Provide the (X, Y) coordinate of the cell's center where the given text is located.  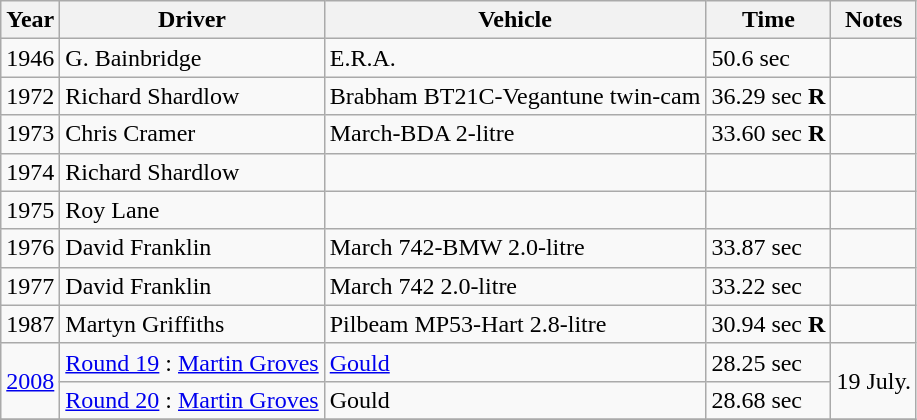
2008 (30, 381)
28.25 sec (768, 362)
E.R.A. (515, 58)
1976 (30, 248)
1977 (30, 286)
28.68 sec (768, 400)
1974 (30, 172)
Roy Lane (192, 210)
Chris Cramer (192, 134)
19 July. (874, 381)
March-BDA 2-litre (515, 134)
Time (768, 20)
March 742-BMW 2.0-litre (515, 248)
Year (30, 20)
Martyn Griffiths (192, 324)
1973 (30, 134)
1972 (30, 96)
Brabham BT21C-Vegantune twin-cam (515, 96)
33.22 sec (768, 286)
March 742 2.0-litre (515, 286)
Driver (192, 20)
Round 20 : Martin Groves (192, 400)
1987 (30, 324)
G. Bainbridge (192, 58)
33.87 sec (768, 248)
Round 19 : Martin Groves (192, 362)
30.94 sec R (768, 324)
1946 (30, 58)
Pilbeam MP53-Hart 2.8-litre (515, 324)
Notes (874, 20)
1975 (30, 210)
50.6 sec (768, 58)
33.60 sec R (768, 134)
Vehicle (515, 20)
36.29 sec R (768, 96)
